Provide the (x, y) coordinate of the cell's center where the given text is located.  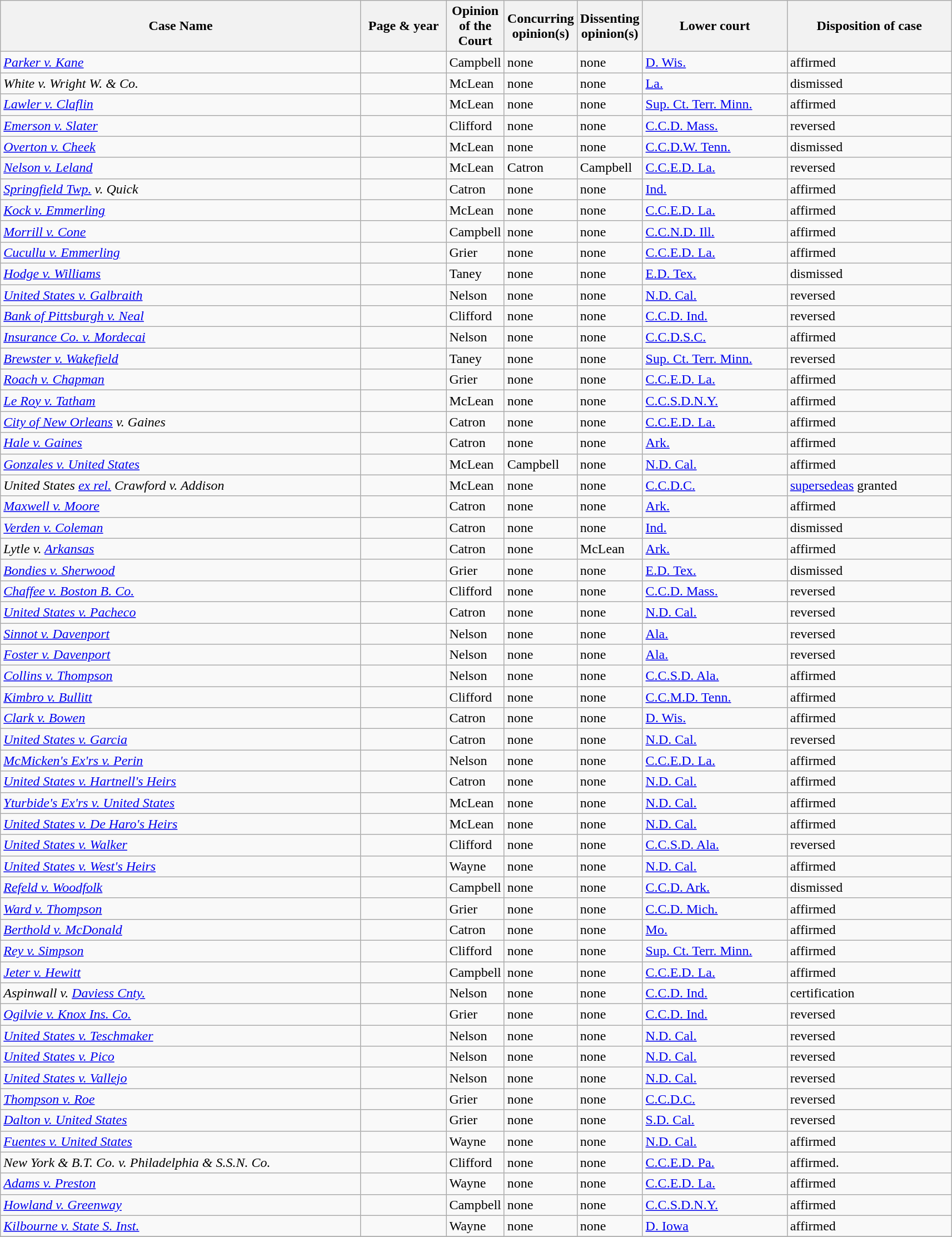
Hale v. Gaines (181, 443)
Bank of Pittsburgh v. Neal (181, 316)
United States v. Garcia (181, 739)
Springfield Twp. v. Quick (181, 189)
Nelson v. Leland (181, 168)
Foster v. Davenport (181, 655)
United States v. West's Heirs (181, 866)
Clark v. Bowen (181, 718)
McMicken's Ex'rs v. Perin (181, 761)
C.C.E.D. Pa. (715, 1163)
Ward v. Thompson (181, 908)
Gonzales v. United States (181, 464)
United States v. Pico (181, 1057)
C.C.D.S.C. (715, 337)
United States v. De Haro's Heirs (181, 824)
Lawler v. Claflin (181, 105)
La. (715, 83)
Kilbourne v. State S. Inst. (181, 1226)
Morrill v. Cone (181, 231)
City of New Orleans v. Gaines (181, 422)
New York & B.T. Co. v. Philadelphia & S.S.N. Co. (181, 1163)
United States ex rel. Crawford v. Addison (181, 485)
Jeter v. Hewitt (181, 972)
Le Roy v. Tatham (181, 401)
Berthold v. McDonald (181, 930)
certification (869, 993)
Concurring opinion(s) (540, 26)
C.C.D. Mich. (715, 908)
Lytle v. Arkansas (181, 549)
D. Iowa (715, 1226)
C.C.D. Ark. (715, 887)
Kimbro v. Bullitt (181, 697)
United States v. Walker (181, 845)
S.D. Cal. (715, 1120)
United States v. Hartnell's Heirs (181, 782)
United States v. Pacheco (181, 612)
affirmed. (869, 1163)
White v. Wright W. & Co. (181, 83)
Yturbide's Ex'rs v. United States (181, 803)
C.C.D.W. Tenn. (715, 147)
Verden v. Coleman (181, 528)
Fuentes v. United States (181, 1141)
Bondies v. Sherwood (181, 570)
Dissenting opinion(s) (610, 26)
supersedeas granted (869, 485)
Refeld v. Woodfolk (181, 887)
Kock v. Emmerling (181, 210)
C.C.M.D. Tenn. (715, 697)
Mo. (715, 930)
Insurance Co. v. Mordecai (181, 337)
Dalton v. United States (181, 1120)
Rey v. Simpson (181, 951)
Page & year (403, 26)
Disposition of case (869, 26)
Parker v. Kane (181, 62)
United States v. Teschmaker (181, 1036)
Hodge v. Williams (181, 274)
Brewster v. Wakefield (181, 359)
United States v. Vallejo (181, 1078)
Chaffee v. Boston B. Co. (181, 591)
Cucullu v. Emmerling (181, 252)
Collins v. Thompson (181, 676)
Roach v. Chapman (181, 380)
Lower court (715, 26)
Emerson v. Slater (181, 126)
Opinion of the Court (475, 26)
United States v. Galbraith (181, 295)
Overton v. Cheek (181, 147)
Howland v. Greenway (181, 1205)
Ogilvie v. Knox Ins. Co. (181, 1015)
C.C.N.D. Ill. (715, 231)
Case Name (181, 26)
Adams v. Preston (181, 1184)
Aspinwall v. Daviess Cnty. (181, 993)
Sinnot v. Davenport (181, 633)
Maxwell v. Moore (181, 506)
Thompson v. Roe (181, 1099)
